Extract the [X, Y] coordinate from the center of the cell holding the provided text.  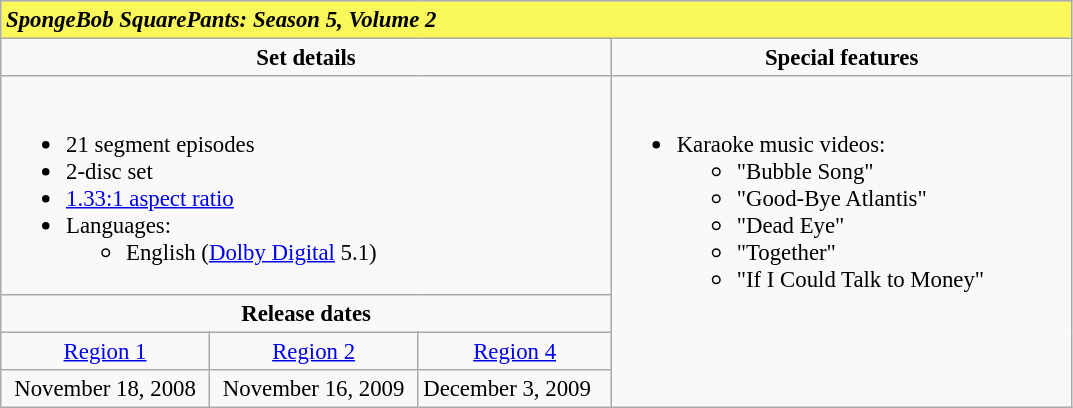
Set details [306, 58]
November 16, 2009 [314, 388]
Release dates [306, 313]
Region 1 [106, 351]
December 3, 2009 [514, 388]
Special features [842, 58]
Region 2 [314, 351]
21 segment episodes2-disc set1.33:1 aspect ratioLanguages:English (Dolby Digital 5.1) [306, 185]
November 18, 2008 [106, 388]
Karaoke music videos:"Bubble Song""Good-Bye Atlantis""Dead Eye""Together""If I Could Talk to Money" [842, 242]
SpongeBob SquarePants: Season 5, Volume 2 [536, 20]
Region 4 [514, 351]
